Extract the [X, Y] coordinate from the center of the cell holding the provided text.  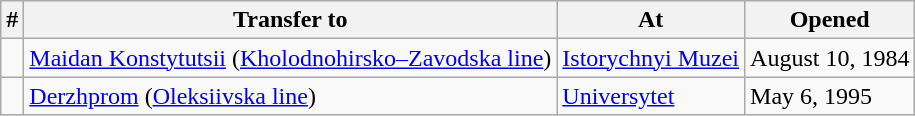
Derzhprom (Oleksiivska line) [290, 96]
Transfer to [290, 20]
Opened [830, 20]
May 6, 1995 [830, 96]
August 10, 1984 [830, 58]
# [12, 20]
At [651, 20]
Universytet [651, 96]
Istorychnyi Muzei [651, 58]
Maidan Konstytutsii (Kholodnohirsko–Zavodska line) [290, 58]
